Scan for the cell matching the given text and deliver its (x, y) coordinate at center. 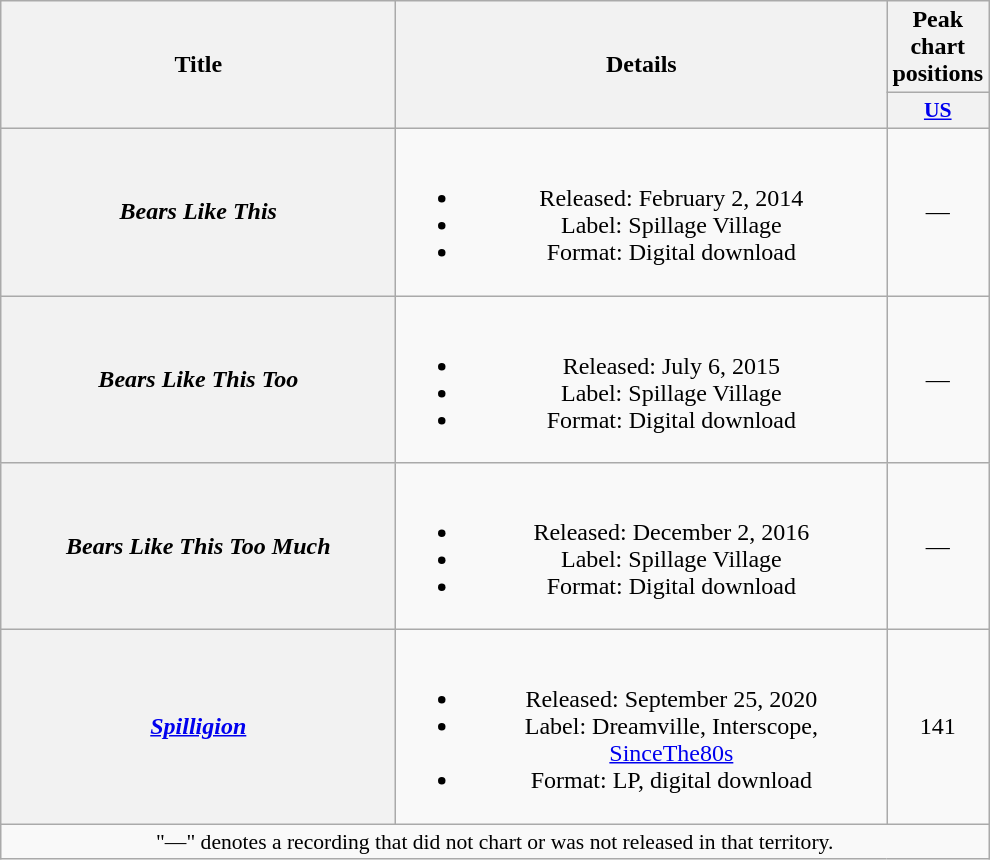
Bears Like This (198, 212)
Peak chart positions (938, 47)
Spilligion (198, 727)
Details (642, 65)
Released: December 2, 2016Label: Spillage VillageFormat: Digital download (642, 546)
US (938, 111)
Bears Like This Too (198, 380)
Released: July 6, 2015Label: Spillage VillageFormat: Digital download (642, 380)
Released: February 2, 2014Label: Spillage VillageFormat: Digital download (642, 212)
Title (198, 65)
141 (938, 727)
"—" denotes a recording that did not chart or was not released in that territory. (495, 842)
Bears Like This Too Much (198, 546)
Released: September 25, 2020Label: Dreamville, Interscope, SinceThe80sFormat: LP, digital download (642, 727)
